Detect which cell encompasses the target text, then output its (x, y) center coordinate. 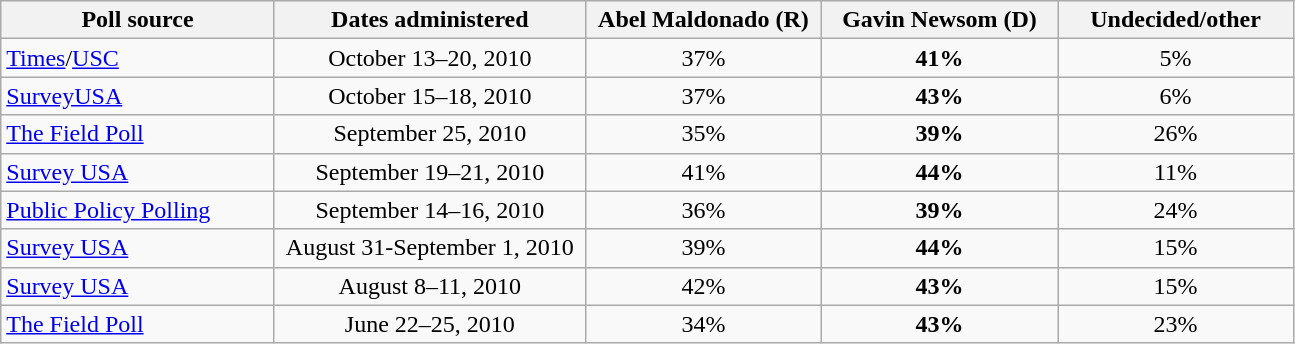
6% (1176, 96)
Public Policy Polling (138, 210)
September 19–21, 2010 (430, 172)
September 25, 2010 (430, 134)
Times/USC (138, 58)
October 13–20, 2010 (430, 58)
Dates administered (430, 20)
Abel Maldonado (R) (703, 20)
11% (1176, 172)
26% (1176, 134)
36% (703, 210)
August 31-September 1, 2010 (430, 248)
42% (703, 286)
Gavin Newsom (D) (939, 20)
35% (703, 134)
August 8–11, 2010 (430, 286)
Poll source (138, 20)
October 15–18, 2010 (430, 96)
23% (1176, 324)
SurveyUSA (138, 96)
June 22–25, 2010 (430, 324)
34% (703, 324)
5% (1176, 58)
September 14–16, 2010 (430, 210)
24% (1176, 210)
Undecided/other (1176, 20)
